Extract the [X, Y] coordinate from the center of the cell holding the provided text.  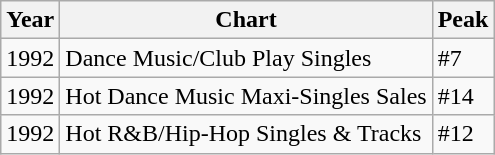
Year [30, 20]
#7 [463, 58]
Peak [463, 20]
Chart [246, 20]
Dance Music/Club Play Singles [246, 58]
#12 [463, 134]
Hot R&B/Hip-Hop Singles & Tracks [246, 134]
#14 [463, 96]
Hot Dance Music Maxi-Singles Sales [246, 96]
